Locate the cell with the specified text and output its (X, Y) center coordinate. 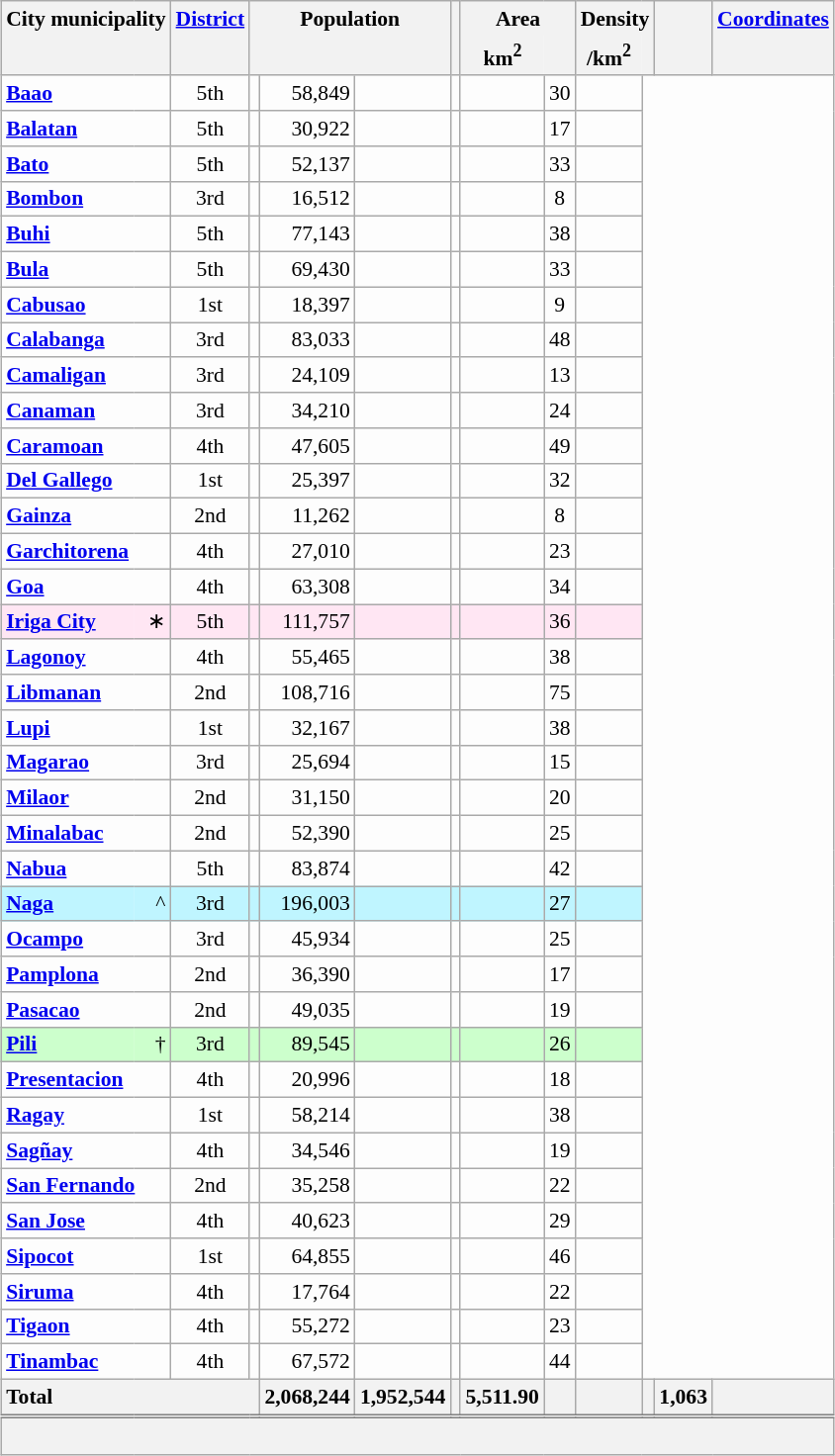
Bula (85, 269)
16,512 (307, 199)
18,397 (307, 305)
Libmanan (85, 692)
36,390 (307, 974)
42 (560, 868)
58,214 (307, 1115)
20 (560, 798)
∗ (152, 622)
Camaligan (85, 375)
63,308 (307, 587)
108,716 (307, 692)
25,694 (307, 763)
17,764 (307, 1291)
40,623 (307, 1221)
49 (560, 445)
18 (560, 1080)
67,572 (307, 1362)
36 (560, 622)
Magarao (85, 763)
29 (560, 1221)
27,010 (307, 551)
83,033 (307, 340)
5,511.90 (502, 1397)
Gainza (85, 516)
Caramoan (85, 445)
Density (615, 18)
89,545 (307, 1045)
30 (560, 93)
Bombon (85, 199)
27 (560, 904)
Coordinates (774, 18)
69,430 (307, 269)
Sipocot (85, 1256)
26 (560, 1045)
San Fernando (85, 1186)
34,210 (307, 410)
Lagonoy (85, 657)
1,063 (683, 1397)
Tinambac (85, 1362)
34,546 (307, 1150)
20,996 (307, 1080)
55,272 (307, 1326)
111,757 (307, 622)
Pasacao (85, 1009)
Goa (85, 587)
Population (350, 18)
47,605 (307, 445)
Del Gallego (85, 481)
Milaor (85, 798)
km2 (502, 55)
52,137 (307, 163)
2,068,244 (307, 1397)
Calabanga (85, 340)
Ocampo (85, 939)
31,150 (307, 798)
Tigaon (85, 1326)
Cabusao (85, 305)
35,258 (307, 1186)
13 (560, 375)
11,262 (307, 516)
Area (517, 18)
24 (560, 410)
9 (560, 305)
48 (560, 340)
Sagñay (85, 1150)
58,849 (307, 93)
64,855 (307, 1256)
24,109 (307, 375)
Buhi (85, 234)
45,934 (307, 939)
Pamplona (85, 974)
1,952,544 (403, 1397)
/km2 (609, 55)
Baao (85, 93)
32,167 (307, 727)
30,922 (307, 129)
Bato (85, 163)
Naga (67, 904)
196,003 (307, 904)
Canaman (85, 410)
32 (560, 481)
15 (560, 763)
44 (560, 1362)
52,390 (307, 833)
Total (131, 1397)
Balatan (85, 129)
Iriga City (67, 622)
† (152, 1045)
City municipality (85, 18)
District (211, 18)
San Jose (85, 1221)
Lupi (85, 727)
Nabua (85, 868)
Minalabac (85, 833)
46 (560, 1256)
Garchitorena (85, 551)
75 (560, 692)
Presentacion (85, 1080)
25,397 (307, 481)
^ (152, 904)
55,465 (307, 657)
83,874 (307, 868)
Pili (67, 1045)
77,143 (307, 234)
34 (560, 587)
Ragay (85, 1115)
Siruma (85, 1291)
49,035 (307, 1009)
